Identify which cell holds the provided text, then report its (x, y) central coordinate. 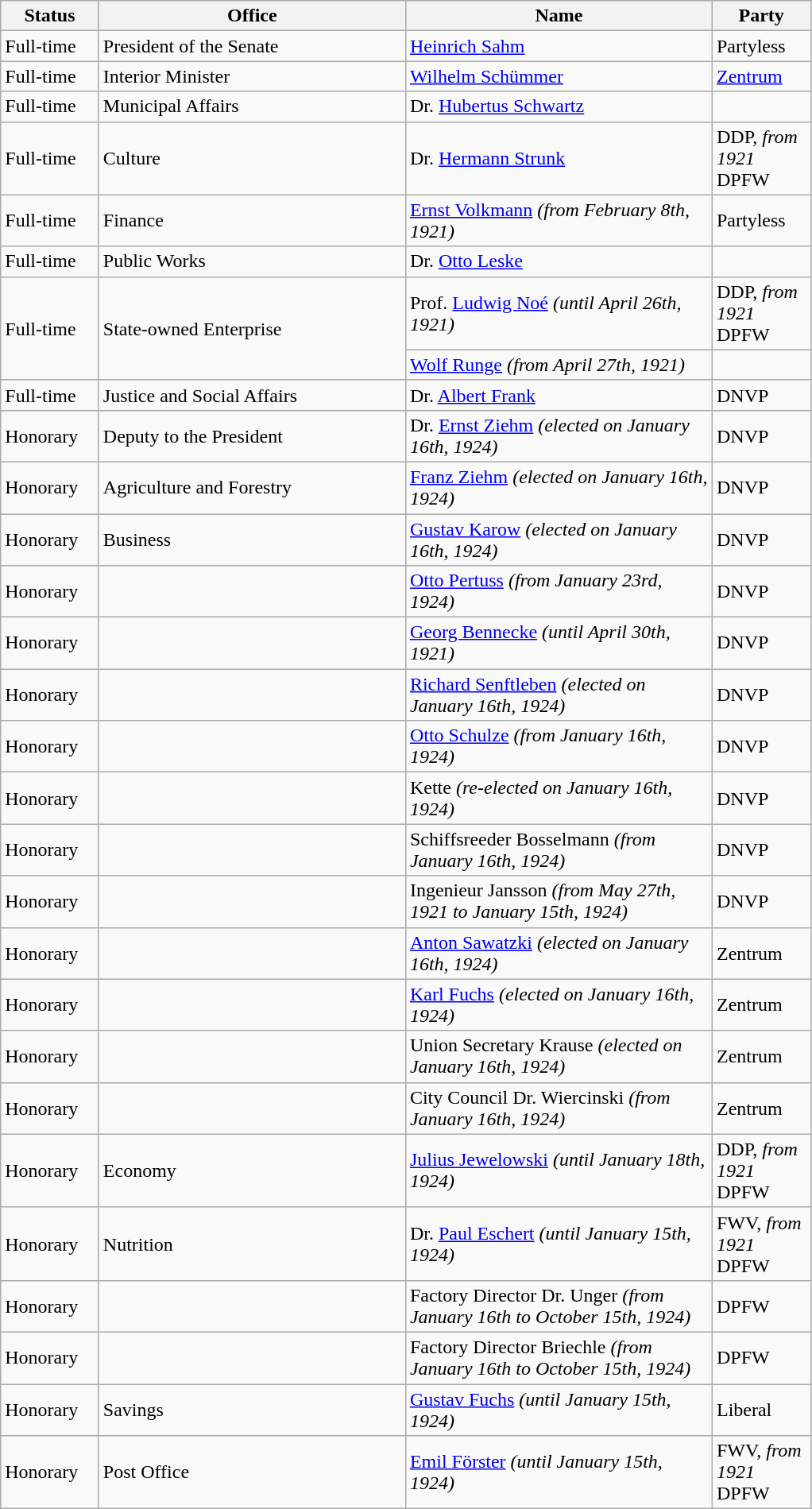
Economy (252, 1170)
Office (252, 16)
Business (252, 539)
Prof. Ludwig Noé (until April 26th, 1921) (559, 313)
Factory Director Dr. Unger (from January 16th to October 15th, 1924) (559, 1306)
State-owned Enterprise (252, 328)
Julius Jewelowski (until January 18th, 1924) (559, 1170)
Karl Fuchs (elected on January 16th, 1924) (559, 1004)
Dr. Hermann Strunk (559, 158)
Franz Ziehm (elected on January 16th, 1924) (559, 488)
Dr. Hubertus Schwartz (559, 106)
City Council Dr. Wiercinski (from January 16th, 1924) (559, 1108)
Name (559, 16)
Dr. Otto Leske (559, 261)
Schiffsreeder Bosselmann (from January 16th, 1924) (559, 850)
Dr. Albert Frank (559, 395)
Dr. Paul Eschert (until January 15th, 1924) (559, 1244)
Party (761, 16)
Otto Schulze (from January 16th, 1924) (559, 747)
Gustav Fuchs (until January 15th, 1924) (559, 1410)
Gustav Karow (elected on January 16th, 1924) (559, 539)
Culture (252, 158)
Heinrich Sahm (559, 46)
President of the Senate (252, 46)
Kette (re-elected on January 16th, 1924) (559, 798)
Factory Director Briechle (from January 16th to October 15th, 1924) (559, 1357)
Savings (252, 1410)
Post Office (252, 1472)
Richard Senftleben (elected on January 16th, 1924) (559, 695)
Deputy to the President (252, 435)
Georg Bennecke (until April 30th, 1921) (559, 644)
Liberal (761, 1410)
Dr. Ernst Ziehm (elected on January 16th, 1924) (559, 435)
Wolf Runge (from April 27th, 1921) (559, 365)
Status (50, 16)
Otto Pertuss (from January 23rd, 1924) (559, 591)
Ingenieur Jansson (from May 27th, 1921 to January 15th, 1924) (559, 901)
Municipal Affairs (252, 106)
Ernst Volkmann (from February 8th, 1921) (559, 221)
Emil Förster (until January 15th, 1924) (559, 1472)
Finance (252, 221)
Agriculture and Forestry (252, 488)
Union Secretary Krause (elected on January 16th, 1924) (559, 1057)
Anton Sawatzki (elected on January 16th, 1924) (559, 954)
Wilhelm Schümmer (559, 76)
Public Works (252, 261)
Justice and Social Affairs (252, 395)
Nutrition (252, 1244)
Interior Minister (252, 76)
